From the cell containing the given text, extract its center point as [X, Y] coordinate. 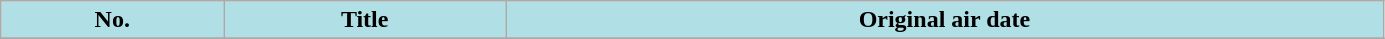
Original air date [945, 20]
Title [365, 20]
No. [112, 20]
